Pinpoint the cell where the given text exists, returning its (x, y) midpoint coordinate. 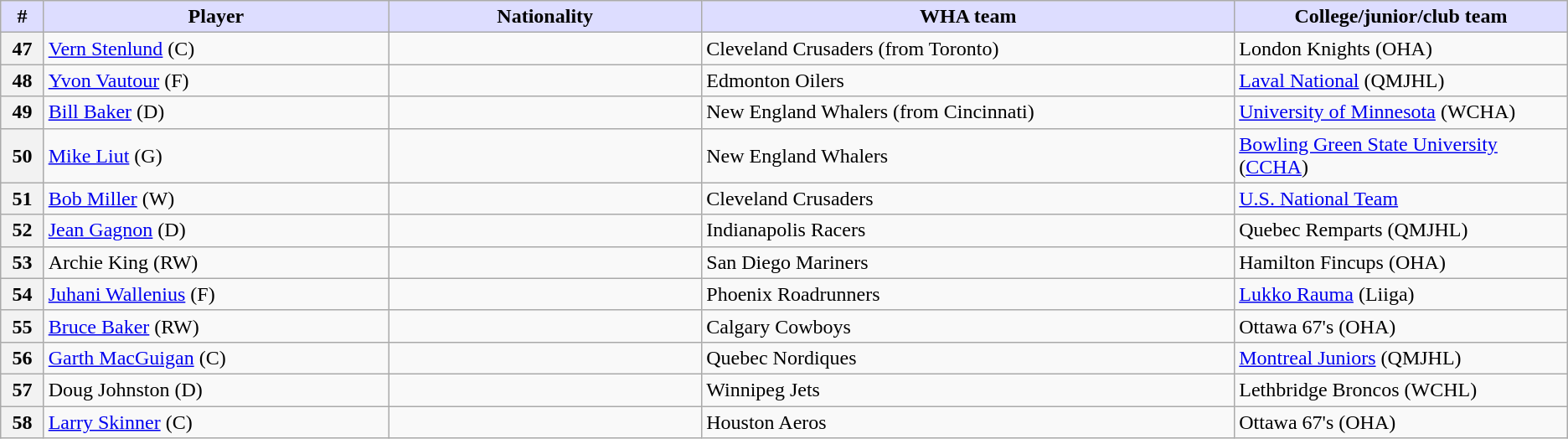
Bruce Baker (RW) (216, 326)
Bill Baker (D) (216, 112)
University of Minnesota (WCHA) (1401, 112)
Nationality (545, 17)
57 (22, 390)
Doug Johnston (D) (216, 390)
Phoenix Roadrunners (968, 294)
Yvon Vautour (F) (216, 80)
54 (22, 294)
U.S. National Team (1401, 199)
Calgary Cowboys (968, 326)
58 (22, 421)
52 (22, 230)
55 (22, 326)
47 (22, 49)
53 (22, 262)
Bowling Green State University (CCHA) (1401, 156)
Archie King (RW) (216, 262)
49 (22, 112)
56 (22, 358)
Cleveland Crusaders (968, 199)
Hamilton Fincups (OHA) (1401, 262)
Cleveland Crusaders (from Toronto) (968, 49)
Houston Aeros (968, 421)
Bob Miller (W) (216, 199)
Jean Gagnon (D) (216, 230)
50 (22, 156)
Winnipeg Jets (968, 390)
Lethbridge Broncos (WCHL) (1401, 390)
51 (22, 199)
Edmonton Oilers (968, 80)
Player (216, 17)
# (22, 17)
Indianapolis Racers (968, 230)
Vern Stenlund (C) (216, 49)
New England Whalers (from Cincinnati) (968, 112)
Larry Skinner (C) (216, 421)
San Diego Mariners (968, 262)
Lukko Rauma (Liiga) (1401, 294)
Laval National (QMJHL) (1401, 80)
Mike Liut (G) (216, 156)
Quebec Remparts (QMJHL) (1401, 230)
48 (22, 80)
WHA team (968, 17)
London Knights (OHA) (1401, 49)
College/junior/club team (1401, 17)
Quebec Nordiques (968, 358)
Montreal Juniors (QMJHL) (1401, 358)
Garth MacGuigan (C) (216, 358)
New England Whalers (968, 156)
Juhani Wallenius (F) (216, 294)
